From the cell containing the given text, extract its center point as [x, y] coordinate. 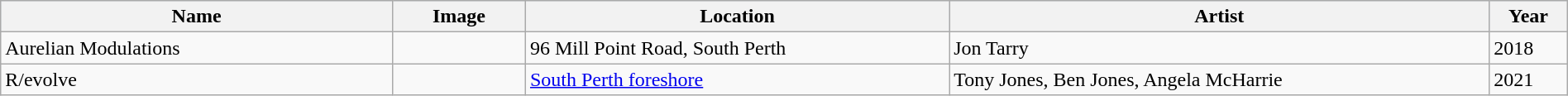
2018 [1528, 48]
Jon Tarry [1219, 48]
96 Mill Point Road, South Perth [737, 48]
Location [737, 17]
Aurelian Modulations [197, 48]
Tony Jones, Ben Jones, Angela McHarrie [1219, 79]
R/evolve [197, 79]
2021 [1528, 79]
Year [1528, 17]
Image [458, 17]
Artist [1219, 17]
Name [197, 17]
South Perth foreshore [737, 79]
